Pinpoint the cell where the given text exists, returning its [x, y] midpoint coordinate. 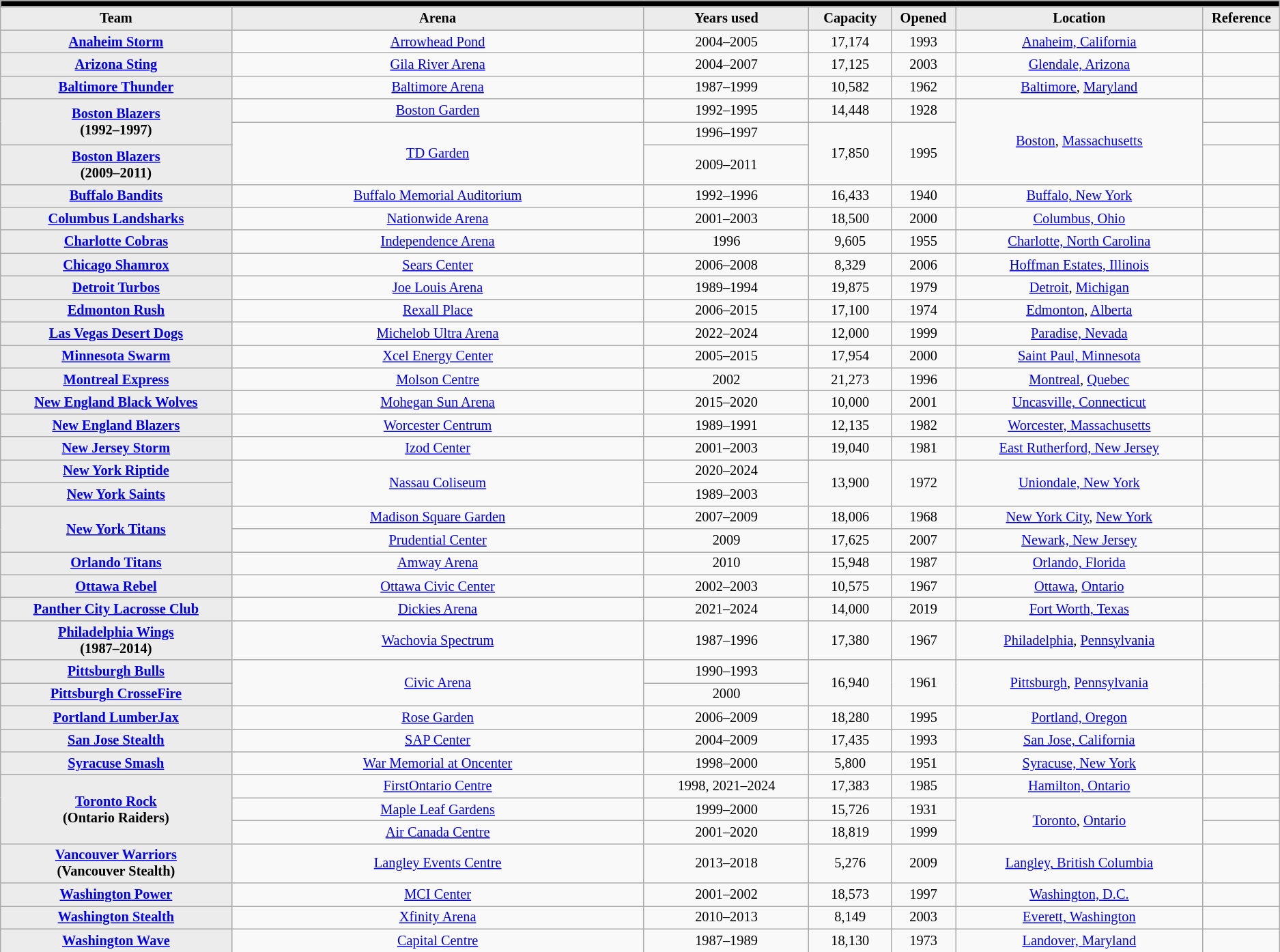
Landover, Maryland [1079, 940]
Madison Square Garden [438, 517]
Xfinity Arena [438, 917]
New England Black Wolves [116, 402]
1989–1991 [726, 425]
17,100 [851, 311]
8,149 [851, 917]
12,135 [851, 425]
Hamilton, Ontario [1079, 786]
16,433 [851, 196]
19,875 [851, 287]
Ottawa Civic Center [438, 586]
Years used [726, 18]
Boston Blazers(1992–1997) [116, 121]
1928 [924, 111]
East Rutherford, New Jersey [1079, 448]
2021–2024 [726, 609]
1987–1996 [726, 640]
Nassau Coliseum [438, 482]
2019 [924, 609]
Uniondale, New York [1079, 482]
1997 [924, 895]
1951 [924, 763]
Pittsburgh, Pennsylvania [1079, 682]
Buffalo Bandits [116, 196]
1968 [924, 517]
TD Garden [438, 153]
Ottawa Rebel [116, 586]
Sears Center [438, 265]
Montreal Express [116, 379]
1974 [924, 311]
18,130 [851, 940]
Detroit, Michigan [1079, 287]
Philadelphia Wings(1987–2014) [116, 640]
Boston, Massachusetts [1079, 142]
Washington Wave [116, 940]
Baltimore Arena [438, 87]
Minnesota Swarm [116, 356]
1973 [924, 940]
17,174 [851, 42]
14,000 [851, 609]
1955 [924, 242]
1981 [924, 448]
Independence Arena [438, 242]
2005–2015 [726, 356]
Hoffman Estates, Illinois [1079, 265]
2002 [726, 379]
Columbus, Ohio [1079, 218]
17,625 [851, 540]
Toronto, Ontario [1079, 820]
Worcester Centrum [438, 425]
2007 [924, 540]
2004–2009 [726, 740]
Pittsburgh CrosseFire [116, 694]
Boston Blazers (2009–2011) [116, 164]
Philadelphia, Pennsylvania [1079, 640]
1931 [924, 809]
Gila River Arena [438, 64]
Baltimore Thunder [116, 87]
5,800 [851, 763]
Buffalo, New York [1079, 196]
8,329 [851, 265]
2006 [924, 265]
Chicago Shamrox [116, 265]
Wachovia Spectrum [438, 640]
Reference [1241, 18]
Glendale, Arizona [1079, 64]
1961 [924, 682]
10,582 [851, 87]
Detroit Turbos [116, 287]
Syracuse Smash [116, 763]
Civic Arena [438, 682]
Arizona Sting [116, 64]
1989–2003 [726, 494]
2001 [924, 402]
2010–2013 [726, 917]
Izod Center [438, 448]
Buffalo Memorial Auditorium [438, 196]
2004–2005 [726, 42]
2015–2020 [726, 402]
Air Canada Centre [438, 832]
FirstOntario Centre [438, 786]
Arena [438, 18]
Opened [924, 18]
Boston Garden [438, 111]
Michelob Ultra Arena [438, 334]
15,948 [851, 563]
Ottawa, Ontario [1079, 586]
10,000 [851, 402]
New York City, New York [1079, 517]
Paradise, Nevada [1079, 334]
Orlando, Florida [1079, 563]
2013–2018 [726, 863]
18,573 [851, 895]
Washington, D.C. [1079, 895]
2009–2011 [726, 164]
Joe Louis Arena [438, 287]
Montreal, Quebec [1079, 379]
New Jersey Storm [116, 448]
Arrowhead Pond [438, 42]
Syracuse, New York [1079, 763]
18,819 [851, 832]
Nationwide Arena [438, 218]
Xcel Energy Center [438, 356]
New England Blazers [116, 425]
2002–2003 [726, 586]
Portland, Oregon [1079, 717]
1987 [924, 563]
New York Riptide [116, 471]
MCI Center [438, 895]
17,383 [851, 786]
San Jose Stealth [116, 740]
Everett, Washington [1079, 917]
1990–1993 [726, 672]
1987–1989 [726, 940]
Las Vegas Desert Dogs [116, 334]
New York Titans [116, 528]
Newark, New Jersey [1079, 540]
Washington Power [116, 895]
Anaheim Storm [116, 42]
5,276 [851, 863]
1972 [924, 482]
Capacity [851, 18]
15,726 [851, 809]
2001–2002 [726, 895]
Location [1079, 18]
10,575 [851, 586]
18,280 [851, 717]
1982 [924, 425]
2022–2024 [726, 334]
Rexall Place [438, 311]
Columbus Landsharks [116, 218]
1992–1995 [726, 111]
Portland LumberJax [116, 717]
17,850 [851, 153]
Rose Garden [438, 717]
1987–1999 [726, 87]
Charlotte, North Carolina [1079, 242]
17,954 [851, 356]
2001–2020 [726, 832]
14,448 [851, 111]
1979 [924, 287]
2010 [726, 563]
19,040 [851, 448]
1962 [924, 87]
Dickies Arena [438, 609]
Toronto Rock(Ontario Raiders) [116, 809]
Washington Stealth [116, 917]
1985 [924, 786]
18,500 [851, 218]
SAP Center [438, 740]
17,435 [851, 740]
Team [116, 18]
Amway Arena [438, 563]
New York Saints [116, 494]
13,900 [851, 482]
Edmonton Rush [116, 311]
2020–2024 [726, 471]
1996–1997 [726, 133]
Baltimore, Maryland [1079, 87]
2006–2009 [726, 717]
Worcester, Massachusetts [1079, 425]
San Jose, California [1079, 740]
1999–2000 [726, 809]
Pittsburgh Bulls [116, 672]
Capital Centre [438, 940]
18,006 [851, 517]
Anaheim, California [1079, 42]
War Memorial at Oncenter [438, 763]
9,605 [851, 242]
Edmonton, Alberta [1079, 311]
Saint Paul, Minnesota [1079, 356]
Charlotte Cobras [116, 242]
2006–2015 [726, 311]
Molson Centre [438, 379]
Panther City Lacrosse Club [116, 609]
Vancouver Warriors(Vancouver Stealth) [116, 863]
1992–1996 [726, 196]
2007–2009 [726, 517]
Prudential Center [438, 540]
1998, 2021–2024 [726, 786]
Langley Events Centre [438, 863]
Maple Leaf Gardens [438, 809]
1989–1994 [726, 287]
Langley, British Columbia [1079, 863]
Orlando Titans [116, 563]
16,940 [851, 682]
Uncasville, Connecticut [1079, 402]
21,273 [851, 379]
2006–2008 [726, 265]
Mohegan Sun Arena [438, 402]
Fort Worth, Texas [1079, 609]
2004–2007 [726, 64]
17,125 [851, 64]
1998–2000 [726, 763]
1940 [924, 196]
12,000 [851, 334]
17,380 [851, 640]
